Determine the (X, Y) coordinate at the center of the cell enclosing the given text.  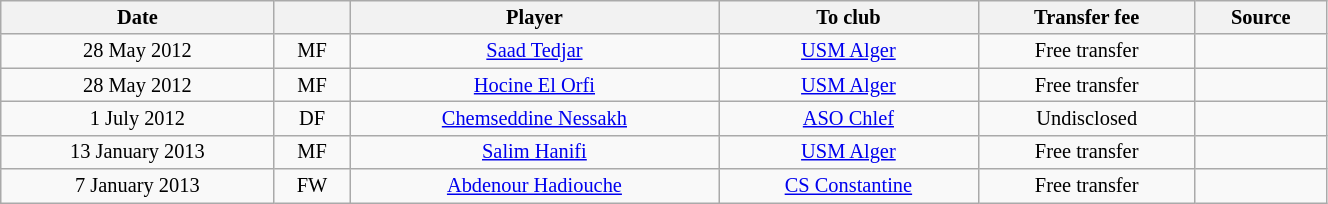
Hocine El Orfi (534, 85)
Transfer fee (1086, 17)
Saad Tedjar (534, 51)
Undisclosed (1086, 118)
Source (1260, 17)
To club (848, 17)
Chemseddine Nessakh (534, 118)
Salim Hanifi (534, 152)
Player (534, 17)
7 January 2013 (138, 186)
1 July 2012 (138, 118)
13 January 2013 (138, 152)
DF (312, 118)
ASO Chlef (848, 118)
Date (138, 17)
CS Constantine (848, 186)
FW (312, 186)
Abdenour Hadiouche (534, 186)
